Extract the (x, y) coordinate from the center of the cell holding the provided text.  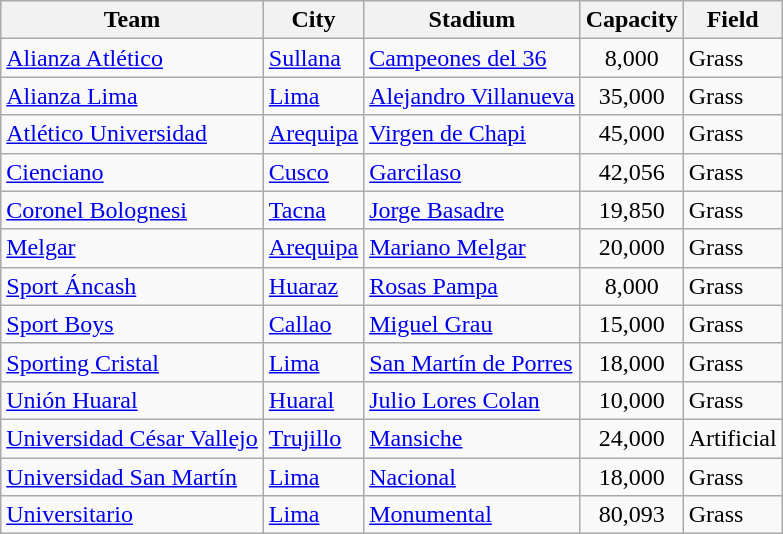
Garcilaso (472, 172)
Field (732, 20)
Tacna (313, 210)
Team (132, 20)
20,000 (632, 248)
Huaraz (313, 286)
Artificial (732, 438)
Universidad San Martín (132, 477)
Monumental (472, 515)
Atlético Universidad (132, 134)
Alianza Lima (132, 96)
Melgar (132, 248)
35,000 (632, 96)
Callao (313, 324)
Alianza Atlético (132, 58)
Unión Huaral (132, 400)
19,850 (632, 210)
15,000 (632, 324)
Nacional (472, 477)
Universitario (132, 515)
Capacity (632, 20)
10,000 (632, 400)
Coronel Bolognesi (132, 210)
Stadium (472, 20)
Campeones del 36 (472, 58)
42,056 (632, 172)
Sport Áncash (132, 286)
Trujillo (313, 438)
Huaral (313, 400)
80,093 (632, 515)
24,000 (632, 438)
Universidad César Vallejo (132, 438)
Cusco (313, 172)
City (313, 20)
Cienciano (132, 172)
Miguel Grau (472, 324)
45,000 (632, 134)
Sullana (313, 58)
Julio Lores Colan (472, 400)
Mansiche (472, 438)
Sporting Cristal (132, 362)
San Martín de Porres (472, 362)
Jorge Basadre (472, 210)
Alejandro Villanueva (472, 96)
Sport Boys (132, 324)
Mariano Melgar (472, 248)
Rosas Pampa (472, 286)
Virgen de Chapi (472, 134)
